Return (X, Y) of the center of cell containing provided text 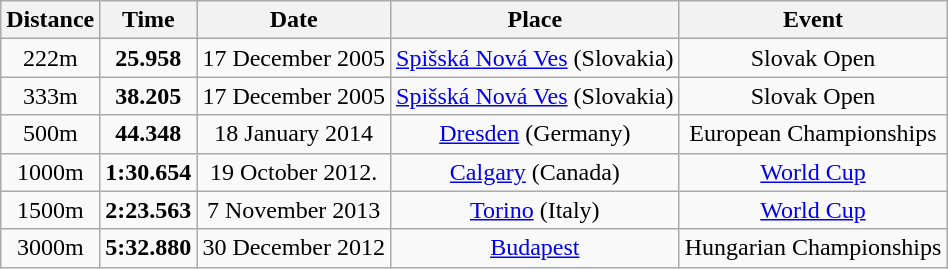
18 January 2014 (294, 134)
European Championships (813, 134)
38.205 (148, 96)
25.958 (148, 58)
Time (148, 20)
3000m (50, 248)
30 December 2012 (294, 248)
44.348 (148, 134)
Hungarian Championships (813, 248)
Distance (50, 20)
Calgary (Canada) (536, 172)
Dresden (Germany) (536, 134)
Place (536, 20)
Date (294, 20)
333m (50, 96)
Event (813, 20)
2:23.563 (148, 210)
222m (50, 58)
1:30.654 (148, 172)
7 November 2013 (294, 210)
1500m (50, 210)
19 October 2012. (294, 172)
500m (50, 134)
5:32.880 (148, 248)
1000m (50, 172)
Torino (Italy) (536, 210)
Budapest (536, 248)
